Extract the (X, Y) coordinate from the center of the cell holding the provided text.  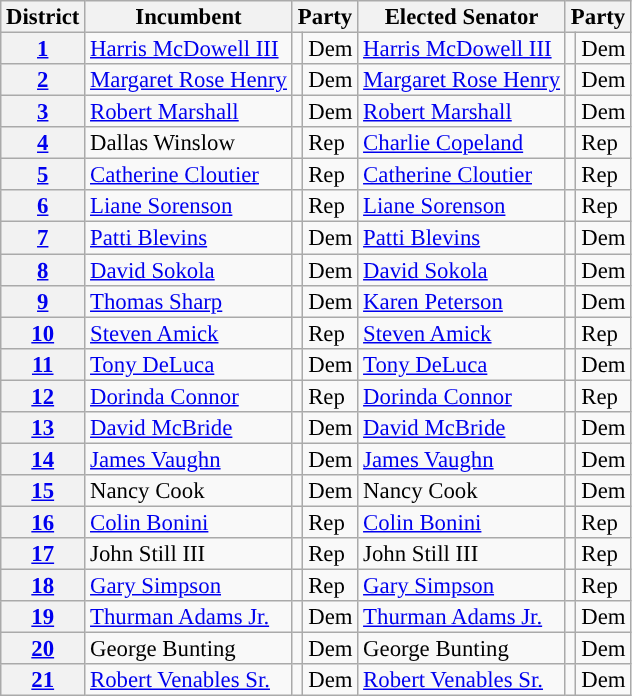
18 (43, 586)
7 (43, 238)
13 (43, 428)
16 (43, 522)
Elected Senator (462, 17)
1 (43, 49)
19 (43, 617)
Incumbent (189, 17)
15 (43, 491)
5 (43, 175)
Charlie Copeland (462, 143)
District (43, 17)
12 (43, 396)
Dallas Winslow (189, 143)
Thomas Sharp (189, 301)
17 (43, 554)
20 (43, 649)
10 (43, 333)
Karen Peterson (462, 301)
4 (43, 143)
21 (43, 680)
14 (43, 459)
8 (43, 270)
3 (43, 112)
9 (43, 301)
2 (43, 80)
6 (43, 206)
11 (43, 364)
